Search for the cell housing the specified text and yield its [x, y] center coordinate. 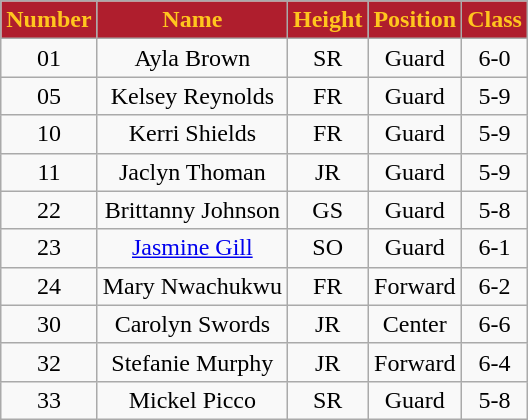
11 [49, 172]
22 [49, 210]
6-2 [495, 286]
Height [328, 20]
Center [415, 324]
23 [49, 248]
05 [49, 96]
6-1 [495, 248]
6-6 [495, 324]
30 [49, 324]
Number [49, 20]
6-0 [495, 58]
Stefanie Murphy [192, 362]
01 [49, 58]
Carolyn Swords [192, 324]
Class [495, 20]
Jaclyn Thoman [192, 172]
Ayla Brown [192, 58]
SO [328, 248]
Name [192, 20]
Position [415, 20]
Jasmine Gill [192, 248]
24 [49, 286]
Mary Nwachukwu [192, 286]
32 [49, 362]
10 [49, 134]
33 [49, 400]
GS [328, 210]
Mickel Picco [192, 400]
Kelsey Reynolds [192, 96]
6-4 [495, 362]
Brittanny Johnson [192, 210]
Kerri Shields [192, 134]
